Return the (x, y) coordinate for the center point of the cell that contains the specified text.  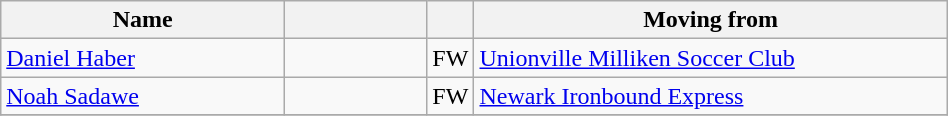
Name (143, 20)
Daniel Haber (143, 58)
Moving from (710, 20)
Newark Ironbound Express (710, 96)
Unionville Milliken Soccer Club (710, 58)
Noah Sadawe (143, 96)
